Extract the (X, Y) coordinate from the center of the cell holding the provided text.  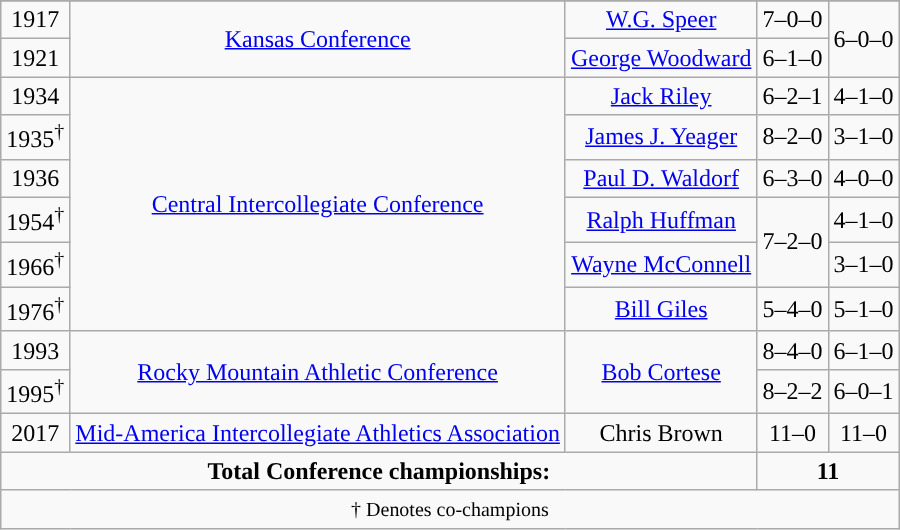
Bill Giles (661, 310)
Wayne McConnell (661, 264)
Bob Cortese (661, 372)
Ralph Huffman (661, 220)
1995† (36, 392)
4–0–0 (864, 178)
1935† (36, 138)
† Denotes co-champions (450, 509)
1976† (36, 310)
Chris Brown (661, 433)
Central Intercollegiate Conference (318, 204)
Total Conference championships: (379, 471)
11 (828, 471)
1921 (36, 58)
James J. Yeager (661, 138)
8–2–0 (792, 138)
6–0–1 (864, 392)
Jack Riley (661, 96)
1917 (36, 20)
1993 (36, 350)
George Woodward (661, 58)
1966† (36, 264)
5–1–0 (864, 310)
W.G. Speer (661, 20)
1936 (36, 178)
6–0–0 (864, 39)
6–2–1 (792, 96)
Mid-America Intercollegiate Athletics Association (318, 433)
7–2–0 (792, 242)
Kansas Conference (318, 39)
Rocky Mountain Athletic Conference (318, 372)
8–2–2 (792, 392)
1934 (36, 96)
7–0–0 (792, 20)
1954† (36, 220)
8–4–0 (792, 350)
6–3–0 (792, 178)
2017 (36, 433)
Paul D. Waldorf (661, 178)
5–4–0 (792, 310)
